Scan for the cell matching the given text and deliver its [x, y] coordinate at center. 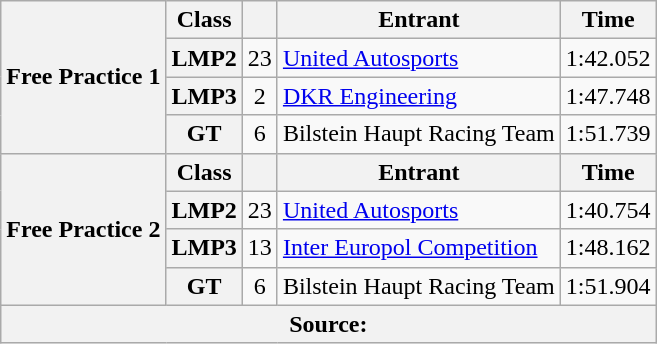
1:48.162 [608, 248]
DKR Engineering [418, 96]
13 [260, 248]
1:47.748 [608, 96]
Free Practice 2 [84, 229]
1:40.754 [608, 210]
Free Practice 1 [84, 77]
1:51.739 [608, 134]
Source: [328, 324]
1:51.904 [608, 286]
Inter Europol Competition [418, 248]
1:42.052 [608, 58]
2 [260, 96]
